Identify which cell holds the provided text, then report its [x, y] central coordinate. 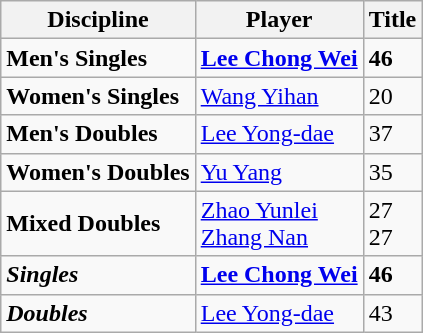
Doubles [98, 313]
Title [392, 20]
Women's Doubles [98, 172]
35 [392, 172]
Singles [98, 275]
20 [392, 96]
43 [392, 313]
Mixed Doubles [98, 224]
Men's Singles [98, 58]
Wang Yihan [279, 96]
Player [279, 20]
Discipline [98, 20]
Zhao Yunlei Zhang Nan [279, 224]
Yu Yang [279, 172]
37 [392, 134]
2727 [392, 224]
Men's Doubles [98, 134]
Women's Singles [98, 96]
